Return the (x, y) coordinate for the center point of the cell that contains the specified text.  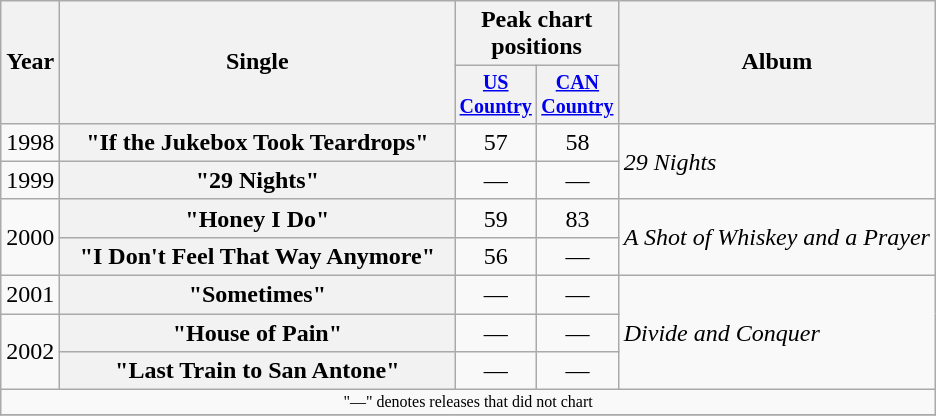
"29 Nights" (258, 180)
"Last Train to San Antone" (258, 371)
CAN Country (578, 94)
59 (496, 218)
"—" denotes releases that did not chart (468, 402)
"Sometimes" (258, 295)
"House of Pain" (258, 333)
1999 (30, 180)
1998 (30, 142)
A Shot of Whiskey and a Prayer (776, 237)
56 (496, 256)
Album (776, 62)
US Country (496, 94)
57 (496, 142)
58 (578, 142)
2002 (30, 352)
83 (578, 218)
"If the Jukebox Took Teardrops" (258, 142)
Year (30, 62)
2001 (30, 295)
Single (258, 62)
Divide and Conquer (776, 333)
"Honey I Do" (258, 218)
2000 (30, 237)
29 Nights (776, 161)
Peak chartpositions (536, 34)
"I Don't Feel That Way Anymore" (258, 256)
